Scan for the cell matching the given text and deliver its (x, y) coordinate at center. 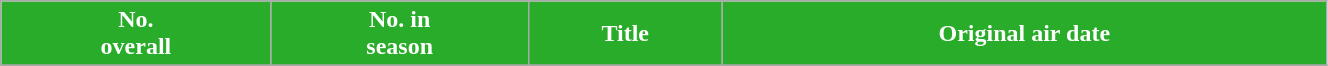
Original air date (1024, 34)
No. overall (136, 34)
No. in season (400, 34)
Title (625, 34)
